From the cell containing the given text, extract its center point as (x, y) coordinate. 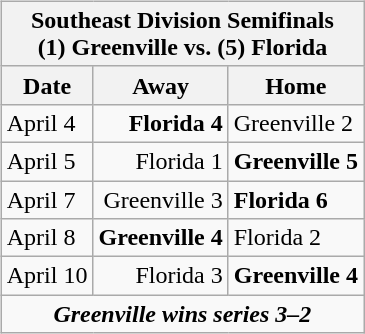
April 4 (47, 123)
Florida 4 (160, 123)
Florida 3 (160, 276)
April 7 (47, 199)
Date (47, 85)
Greenville 5 (296, 161)
Greenville 2 (296, 123)
April 8 (47, 238)
Greenville wins series 3–2 (182, 314)
Greenville 3 (160, 199)
Southeast Division Semifinals(1) Greenville vs. (5) Florida (182, 34)
April 10 (47, 276)
Florida 2 (296, 238)
Home (296, 85)
Florida 1 (160, 161)
Florida 6 (296, 199)
April 5 (47, 161)
Away (160, 85)
